Pinpoint the cell where the given text exists, returning its [X, Y] midpoint coordinate. 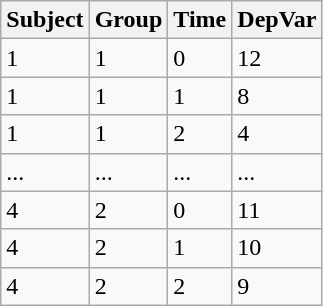
12 [277, 58]
11 [277, 210]
Time [200, 20]
8 [277, 96]
10 [277, 248]
DepVar [277, 20]
Subject [45, 20]
9 [277, 286]
Group [128, 20]
